Search for the cell housing the specified text and yield its [x, y] center coordinate. 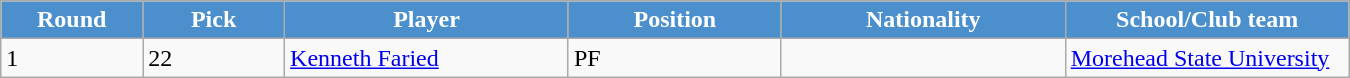
School/Club team [1207, 20]
Round [72, 20]
Player [427, 20]
Position [674, 20]
Pick [214, 20]
Kenneth Faried [427, 58]
PF [674, 58]
22 [214, 58]
Nationality [923, 20]
1 [72, 58]
Morehead State University [1207, 58]
